Extract the [X, Y] coordinate from the center of the cell holding the provided text.  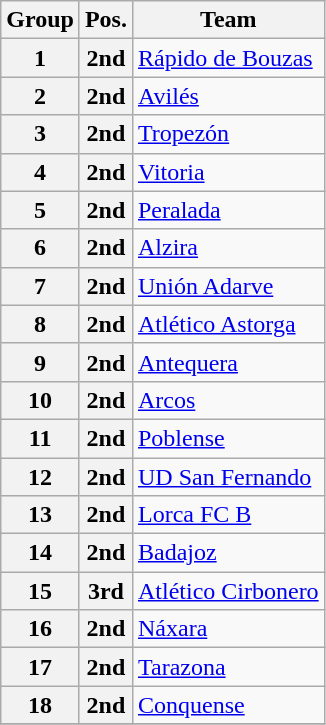
4 [40, 172]
Atlético Cirbonero [228, 591]
Alzira [228, 248]
Pos. [106, 20]
Badajoz [228, 553]
9 [40, 362]
17 [40, 667]
Náxara [228, 629]
Conquense [228, 705]
Poblense [228, 438]
3rd [106, 591]
Lorca FC B [228, 515]
Arcos [228, 400]
14 [40, 553]
10 [40, 400]
Vitoria [228, 172]
Antequera [228, 362]
Group [40, 20]
6 [40, 248]
Tarazona [228, 667]
Tropezón [228, 134]
Team [228, 20]
Avilés [228, 96]
15 [40, 591]
18 [40, 705]
2 [40, 96]
Unión Adarve [228, 286]
3 [40, 134]
UD San Fernando [228, 477]
11 [40, 438]
12 [40, 477]
8 [40, 324]
1 [40, 58]
Peralada [228, 210]
5 [40, 210]
7 [40, 286]
16 [40, 629]
Rápido de Bouzas [228, 58]
13 [40, 515]
Atlético Astorga [228, 324]
